Return [X, Y] of the center of cell containing provided text 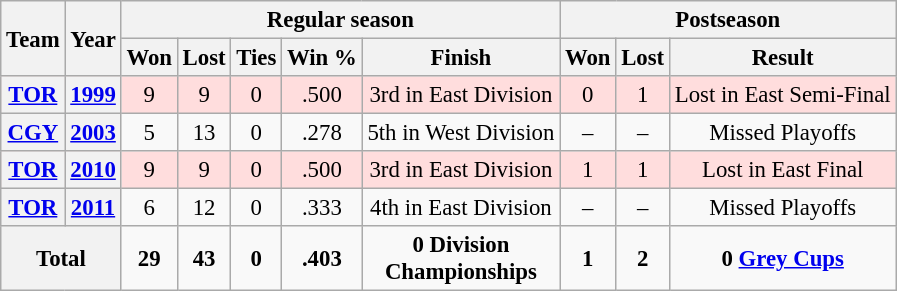
0 Grey Cups [782, 258]
Ties [256, 58]
.333 [322, 208]
1999 [93, 95]
29 [149, 258]
Win % [322, 58]
2003 [93, 133]
CGY [33, 133]
6 [149, 208]
2010 [93, 170]
43 [204, 258]
13 [204, 133]
Total [61, 258]
2011 [93, 208]
Postseason [728, 20]
Regular season [340, 20]
Finish [461, 58]
5 [149, 133]
4th in East Division [461, 208]
Team [33, 38]
Lost in East Final [782, 170]
0 DivisionChampionships [461, 258]
2 [643, 258]
.403 [322, 258]
Lost in East Semi-Final [782, 95]
Result [782, 58]
Year [93, 38]
5th in West Division [461, 133]
.278 [322, 133]
12 [204, 208]
